Detect which cell encompasses the target text, then output its (X, Y) center coordinate. 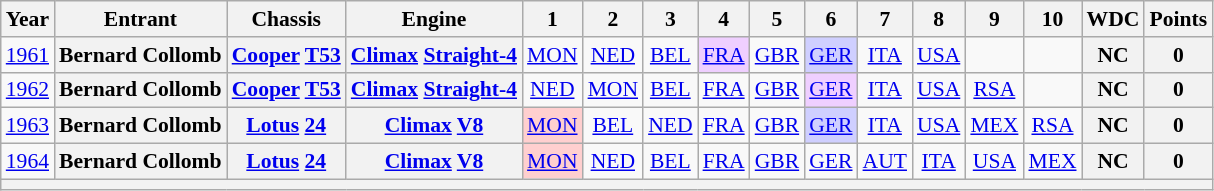
3 (670, 19)
7 (885, 19)
1964 (28, 162)
10 (1052, 19)
AUT (885, 162)
9 (994, 19)
1961 (28, 55)
WDC (1114, 19)
4 (724, 19)
Entrant (140, 19)
1963 (28, 126)
1962 (28, 90)
Engine (434, 19)
2 (614, 19)
6 (830, 19)
Chassis (286, 19)
Year (28, 19)
5 (778, 19)
8 (938, 19)
Points (1178, 19)
1 (552, 19)
